Output the [x, y] coordinate of the center of the cell containing the given text.  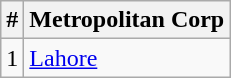
Lahore [127, 58]
Metropolitan Corp [127, 20]
1 [12, 58]
# [12, 20]
